Determine the (X, Y) coordinate at the center of the cell enclosing the given text.  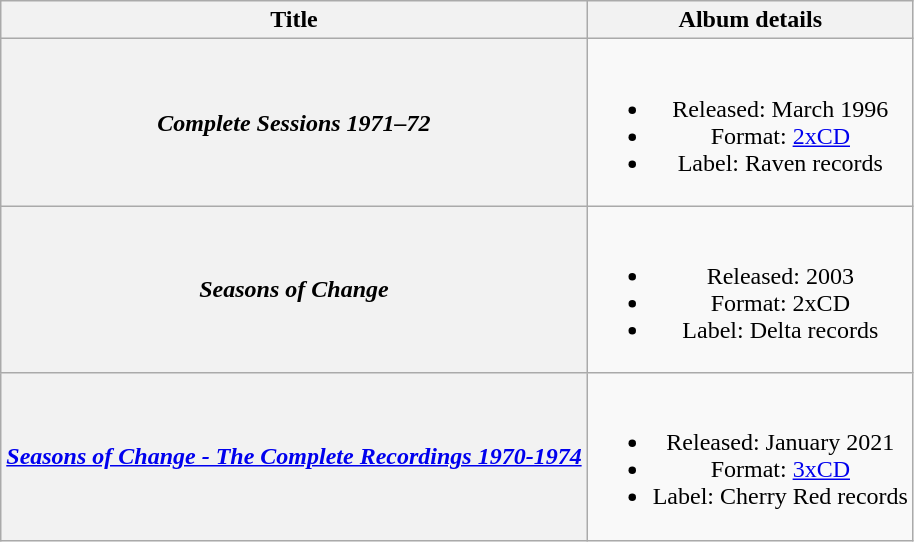
Album details (750, 20)
Released: March 1996Format: 2xCDLabel: Raven records (750, 122)
Released: January 2021Format: 3xCDLabel: Cherry Red records (750, 456)
Title (294, 20)
Complete Sessions 1971–72 (294, 122)
Released: 2003Format: 2xCDLabel: Delta records (750, 290)
Seasons of Change - The Complete Recordings 1970-1974 (294, 456)
Seasons of Change (294, 290)
